Provide the (X, Y) coordinate of the cell's center where the given text is located.  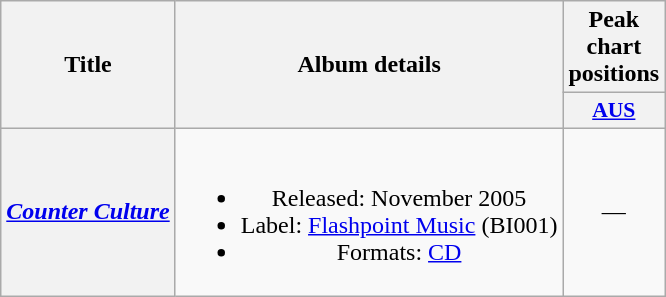
Peak chart positions (614, 47)
Counter Culture (88, 212)
Album details (369, 65)
AUS (614, 111)
— (614, 212)
Released: November 2005Label: Flashpoint Music (BI001)Formats: CD (369, 212)
Title (88, 65)
